Scan for the cell matching the given text and deliver its [X, Y] coordinate at center. 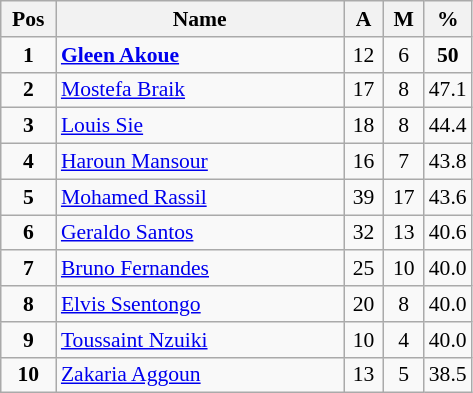
M [404, 19]
Name [200, 19]
Zakaria Aggoun [200, 375]
Louis Sie [200, 126]
50 [448, 55]
Pos [28, 19]
16 [364, 162]
Elvis Ssentongo [200, 304]
Mohamed Rassil [200, 197]
39 [364, 197]
12 [364, 55]
43.6 [448, 197]
20 [364, 304]
43.8 [448, 162]
Geraldo Santos [200, 233]
1 [28, 55]
Mostefa Braik [200, 90]
2 [28, 90]
A [364, 19]
32 [364, 233]
% [448, 19]
Gleen Akoue [200, 55]
Bruno Fernandes [200, 269]
18 [364, 126]
Toussaint Nzuiki [200, 340]
40.6 [448, 233]
3 [28, 126]
9 [28, 340]
38.5 [448, 375]
25 [364, 269]
47.1 [448, 90]
Haroun Mansour [200, 162]
44.4 [448, 126]
